Capture the cell that displays the provided text and extract its (X, Y) central coordinate. 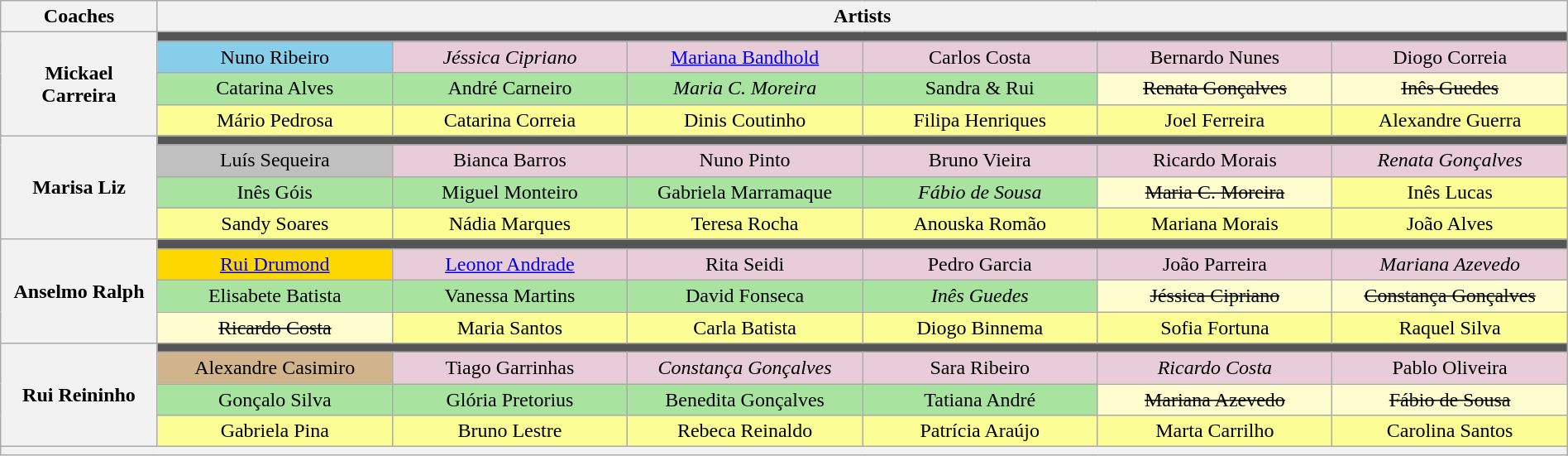
Sofia Fortuna (1215, 327)
Artists (862, 17)
Maria Santos (509, 327)
Gabriela Pina (275, 431)
Nuno Ribeiro (275, 57)
Elisabete Batista (275, 295)
Raquel Silva (1450, 327)
Patrícia Araújo (980, 431)
Bianca Barros (509, 161)
Tatiana André (980, 400)
David Fonseca (745, 295)
Rebeca Reinaldo (745, 431)
Dinis Coutinho (745, 120)
Glória Pretorius (509, 400)
Miguel Monteiro (509, 192)
Diogo Correia (1450, 57)
Joel Ferreira (1215, 120)
Filipa Henriques (980, 120)
Mariana Bandhold (745, 57)
Anselmo Ralph (79, 291)
Rui Reininho (79, 396)
Catarina Correia (509, 120)
Bernardo Nunes (1215, 57)
Inês Góis (275, 192)
Inês Lucas (1450, 192)
Pedro Garcia (980, 264)
Nuno Pinto (745, 161)
João Parreira (1215, 264)
Bruno Lestre (509, 431)
Catarina Alves (275, 89)
Mário Pedrosa (275, 120)
Carolina Santos (1450, 431)
Nádia Marques (509, 223)
Luís Sequeira (275, 161)
Benedita Gonçalves (745, 400)
Rui Drumond (275, 264)
Mariana Morais (1215, 223)
Sandy Soares (275, 223)
Coaches (79, 17)
Vanessa Martins (509, 295)
Bruno Vieira (980, 161)
Marisa Liz (79, 187)
Pablo Oliveira (1450, 368)
Alexandre Guerra (1450, 120)
Carla Batista (745, 327)
Gonçalo Silva (275, 400)
Ricardo Morais (1215, 161)
Alexandre Casimiro (275, 368)
Tiago Garrinhas (509, 368)
Sandra & Rui (980, 89)
Carlos Costa (980, 57)
Teresa Rocha (745, 223)
Diogo Binnema (980, 327)
André Carneiro (509, 89)
João Alves (1450, 223)
Mickael Carreira (79, 84)
Gabriela Marramaque (745, 192)
Marta Carrilho (1215, 431)
Sara Ribeiro (980, 368)
Leonor Andrade (509, 264)
Rita Seidi (745, 264)
Anouska Romão (980, 223)
